Return (X, Y) of the center of cell containing provided text 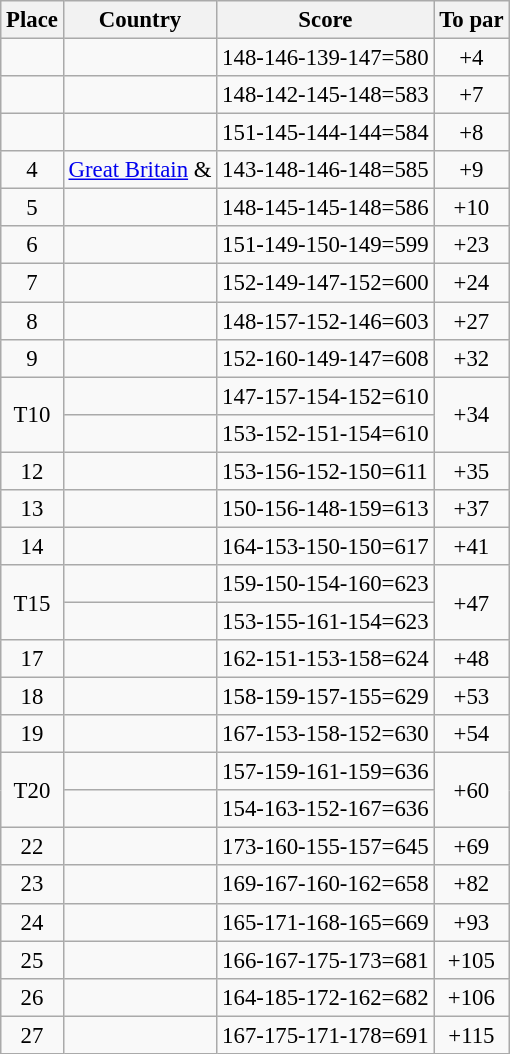
5 (32, 208)
153-155-161-154=623 (326, 621)
14 (32, 546)
+115 (472, 1035)
+106 (472, 997)
+34 (472, 414)
164-153-150-150=617 (326, 546)
+69 (472, 847)
167-153-158-152=630 (326, 734)
173-160-155-157=645 (326, 847)
+32 (472, 358)
147-157-154-152=610 (326, 396)
Country (140, 20)
25 (32, 960)
+60 (472, 790)
To par (472, 20)
19 (32, 734)
+27 (472, 321)
143-148-146-148=585 (326, 170)
165-171-168-165=669 (326, 922)
+41 (472, 546)
+48 (472, 659)
+47 (472, 602)
12 (32, 471)
167-175-171-178=691 (326, 1035)
23 (32, 885)
Great Britain & (140, 170)
158-159-157-155=629 (326, 697)
+93 (472, 922)
T20 (32, 790)
148-142-145-148=583 (326, 95)
13 (32, 509)
+53 (472, 697)
+8 (472, 133)
+37 (472, 509)
9 (32, 358)
+4 (472, 58)
151-145-144-144=584 (326, 133)
169-167-160-162=658 (326, 885)
7 (32, 283)
154-163-152-167=636 (326, 809)
+7 (472, 95)
Score (326, 20)
159-150-154-160=623 (326, 584)
+54 (472, 734)
24 (32, 922)
153-152-151-154=610 (326, 433)
4 (32, 170)
+23 (472, 245)
27 (32, 1035)
+9 (472, 170)
T15 (32, 602)
148-145-145-148=586 (326, 208)
+10 (472, 208)
6 (32, 245)
T10 (32, 414)
22 (32, 847)
17 (32, 659)
151-149-150-149=599 (326, 245)
152-149-147-152=600 (326, 283)
148-146-139-147=580 (326, 58)
18 (32, 697)
152-160-149-147=608 (326, 358)
8 (32, 321)
162-151-153-158=624 (326, 659)
164-185-172-162=682 (326, 997)
+105 (472, 960)
150-156-148-159=613 (326, 509)
+82 (472, 885)
+35 (472, 471)
157-159-161-159=636 (326, 772)
166-167-175-173=681 (326, 960)
+24 (472, 283)
153-156-152-150=611 (326, 471)
Place (32, 20)
148-157-152-146=603 (326, 321)
26 (32, 997)
